Return the (x, y) coordinate for the center point of the cell that contains the specified text.  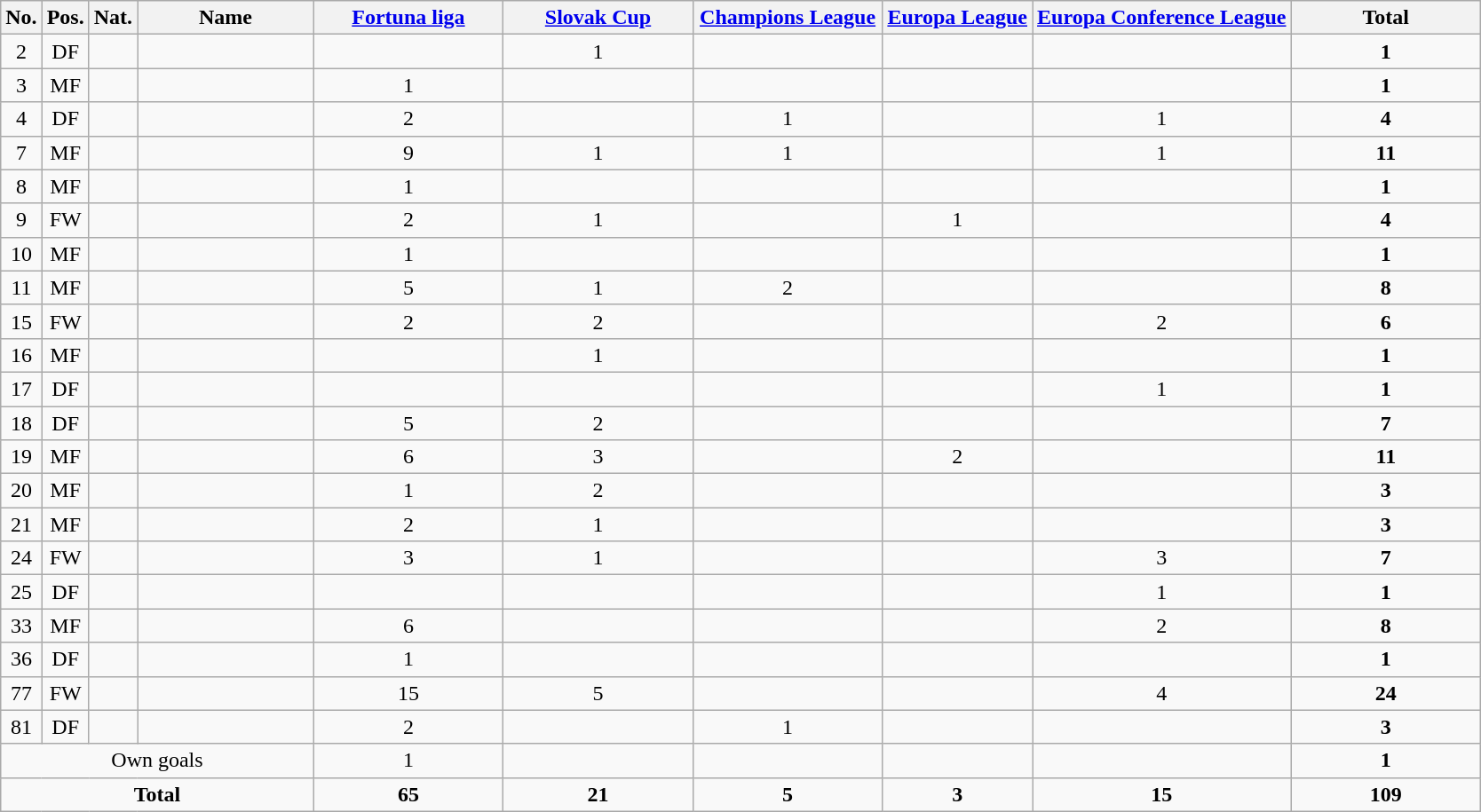
18 (21, 423)
Europa League (957, 18)
No. (21, 18)
36 (21, 659)
19 (21, 457)
10 (21, 254)
77 (21, 693)
Nat. (113, 18)
Champions League (788, 18)
65 (408, 794)
25 (21, 592)
Pos. (66, 18)
16 (21, 355)
20 (21, 491)
109 (1386, 794)
Name (226, 18)
17 (21, 389)
Own goals (157, 761)
33 (21, 626)
Europa Conference League (1161, 18)
Slovak Cup (598, 18)
81 (21, 727)
Fortuna liga (408, 18)
